Capture the cell that displays the provided text and extract its (X, Y) central coordinate. 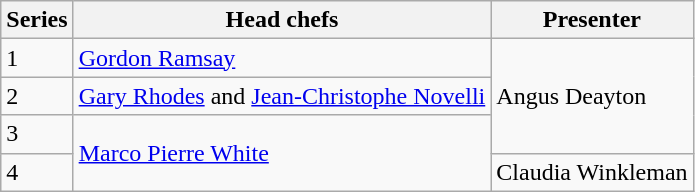
Gordon Ramsay (282, 58)
Gary Rhodes and Jean-Christophe Novelli (282, 96)
Marco Pierre White (282, 153)
Head chefs (282, 20)
1 (37, 58)
Claudia Winkleman (592, 172)
4 (37, 172)
Angus Deayton (592, 96)
3 (37, 134)
Presenter (592, 20)
2 (37, 96)
Series (37, 20)
